Locate the cell with the specified text and output its [X, Y] center coordinate. 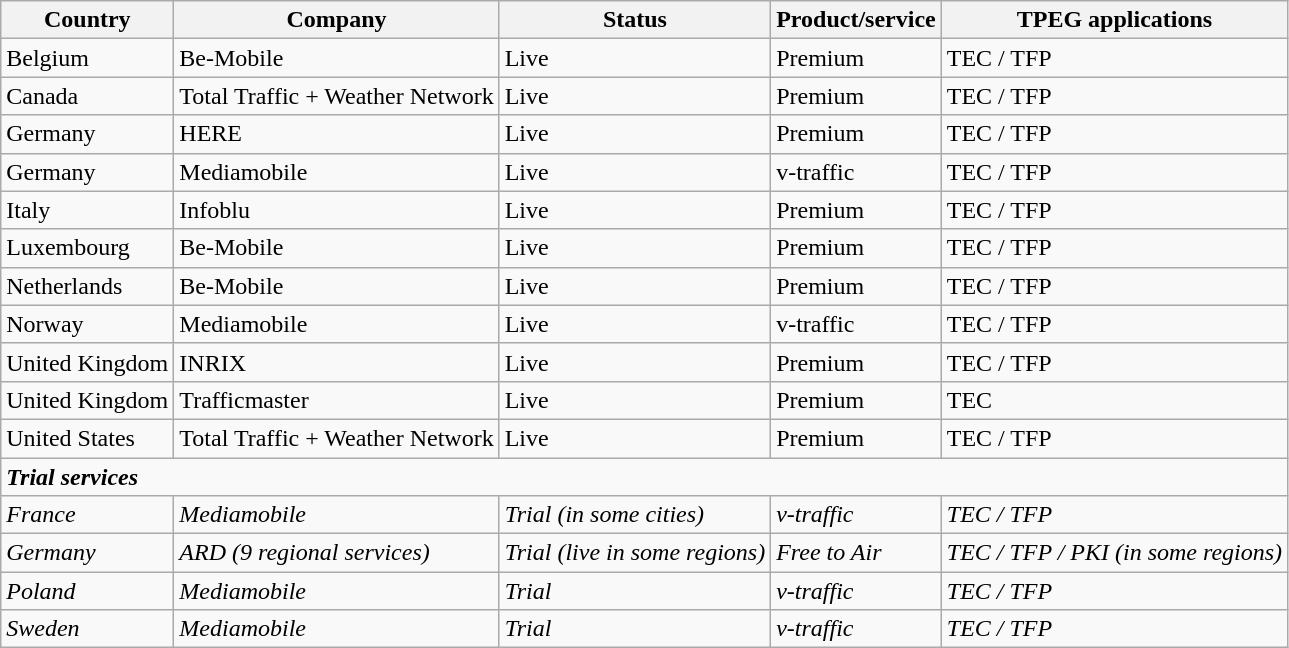
Sweden [88, 629]
Trafficmaster [336, 400]
Trial services [644, 477]
Infoblu [336, 210]
HERE [336, 134]
Free to Air [856, 553]
Trial (live in some regions) [635, 553]
Norway [88, 324]
TPEG applications [1114, 20]
Canada [88, 96]
United States [88, 438]
Italy [88, 210]
Netherlands [88, 286]
Luxembourg [88, 248]
TEC / TFP / PKI (in some regions) [1114, 553]
Belgium [88, 58]
INRIX [336, 362]
Trial (in some cities) [635, 515]
ARD (9 regional services) [336, 553]
Country [88, 20]
France [88, 515]
Status [635, 20]
TEC [1114, 400]
Product/service [856, 20]
Company [336, 20]
Poland [88, 591]
